For the text-containing cell, return its midpoint in (x, y) coordinate format. 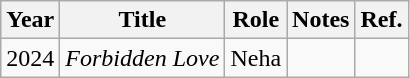
Neha (256, 58)
Title (142, 20)
Notes (321, 20)
Forbidden Love (142, 58)
Role (256, 20)
Year (30, 20)
Ref. (382, 20)
2024 (30, 58)
